Return (X, Y) of the center of cell containing provided text 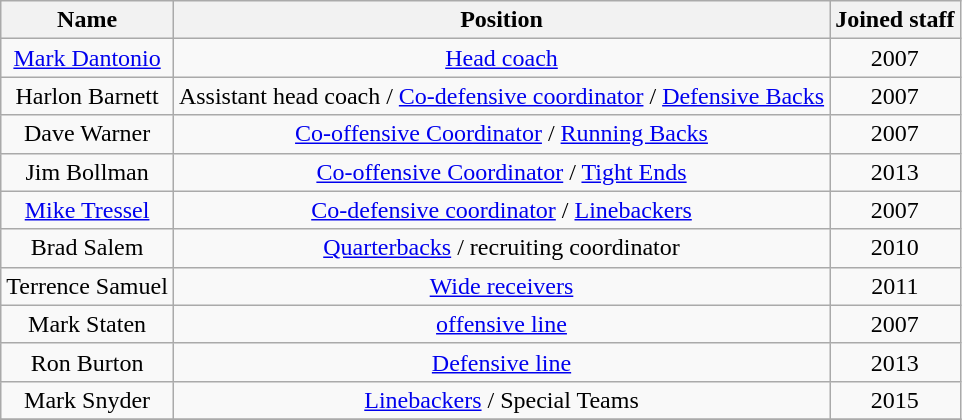
Terrence Samuel (88, 286)
Harlon Barnett (88, 96)
Linebackers / Special Teams (501, 400)
Name (88, 20)
Co-defensive coordinator / Linebackers (501, 210)
Quarterbacks / recruiting coordinator (501, 248)
2015 (895, 400)
Position (501, 20)
Mark Staten (88, 324)
Co-offensive Coordinator / Tight Ends (501, 172)
Dave Warner (88, 134)
Head coach (501, 58)
Co-offensive Coordinator / Running Backs (501, 134)
Assistant head coach / Co-defensive coordinator / Defensive Backs (501, 96)
Brad Salem (88, 248)
offensive line (501, 324)
Joined staff (895, 20)
Jim Bollman (88, 172)
Ron Burton (88, 362)
Wide receivers (501, 286)
2010 (895, 248)
Defensive line (501, 362)
2011 (895, 286)
Mark Snyder (88, 400)
Mark Dantonio (88, 58)
Mike Tressel (88, 210)
